Extract the (X, Y) coordinate from the center of the cell holding the provided text.  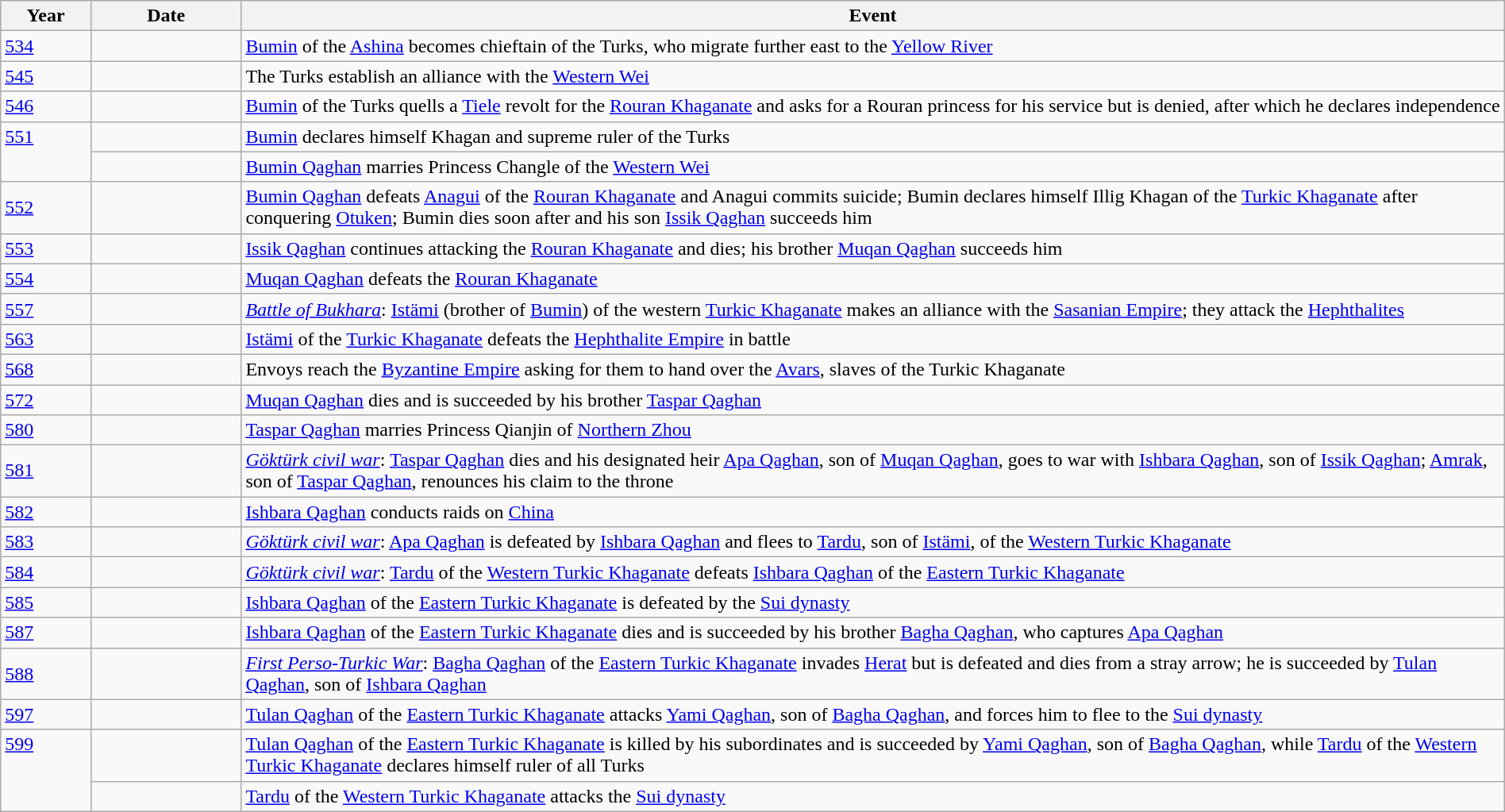
553 (46, 248)
Battle of Bukhara: Istämi (brother of Bumin) of the western Turkic Khaganate makes an alliance with the Sasanian Empire; they attack the Hephthalites (873, 309)
584 (46, 572)
The Turks establish an alliance with the Western Wei (873, 76)
563 (46, 339)
597 (46, 714)
572 (46, 399)
534 (46, 46)
Event (873, 16)
Year (46, 16)
Envoys reach the Byzantine Empire asking for them to hand over the Avars, slaves of the Turkic Khaganate (873, 369)
585 (46, 602)
Bumin Qaghan marries Princess Changle of the Western Wei (873, 167)
581 (46, 471)
Göktürk civil war: Tardu of the Western Turkic Khaganate defeats Ishbara Qaghan of the Eastern Turkic Khaganate (873, 572)
Taspar Qaghan marries Princess Qianjin of Northern Zhou (873, 430)
Tulan Qaghan of the Eastern Turkic Khaganate attacks Yami Qaghan, son of Bagha Qaghan, and forces him to flee to the Sui dynasty (873, 714)
Istämi of the Turkic Khaganate defeats the Hephthalite Empire in battle (873, 339)
554 (46, 279)
599 (46, 770)
Bumin of the Ashina becomes chieftain of the Turks, who migrate further east to the Yellow River (873, 46)
580 (46, 430)
Ishbara Qaghan conducts raids on China (873, 512)
587 (46, 633)
546 (46, 106)
Göktürk civil war: Apa Qaghan is defeated by Ishbara Qaghan and flees to Tardu, son of Istämi, of the Western Turkic Khaganate (873, 542)
568 (46, 369)
Ishbara Qaghan of the Eastern Turkic Khaganate is defeated by the Sui dynasty (873, 602)
551 (46, 152)
557 (46, 309)
Muqan Qaghan defeats the Rouran Khaganate (873, 279)
Bumin declares himself Khagan and supreme ruler of the Turks (873, 137)
Date (165, 16)
588 (46, 673)
552 (46, 208)
Tardu of the Western Turkic Khaganate attacks the Sui dynasty (873, 796)
583 (46, 542)
Issik Qaghan continues attacking the Rouran Khaganate and dies; his brother Muqan Qaghan succeeds him (873, 248)
582 (46, 512)
Ishbara Qaghan of the Eastern Turkic Khaganate dies and is succeeded by his brother Bagha Qaghan, who captures Apa Qaghan (873, 633)
545 (46, 76)
Muqan Qaghan dies and is succeeded by his brother Taspar Qaghan (873, 399)
